Extract the [x, y] coordinate from the center of the cell holding the provided text.  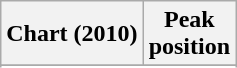
Chart (2010) [72, 34]
Peak position [189, 34]
